Capture the cell that displays the provided text and extract its (x, y) central coordinate. 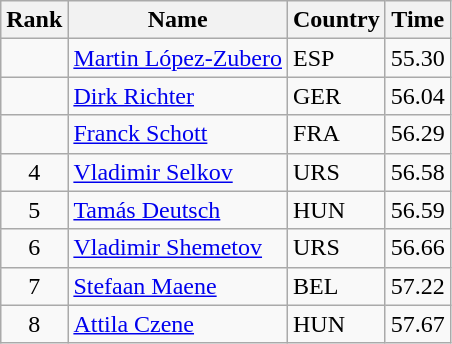
56.59 (418, 210)
BEL (337, 286)
56.29 (418, 134)
6 (34, 248)
Vladimir Shemetov (178, 248)
55.30 (418, 58)
Stefaan Maene (178, 286)
56.04 (418, 96)
ESP (337, 58)
Country (337, 20)
Rank (34, 20)
4 (34, 172)
Name (178, 20)
Martin López-Zubero (178, 58)
Dirk Richter (178, 96)
Time (418, 20)
5 (34, 210)
56.66 (418, 248)
GER (337, 96)
Attila Czene (178, 324)
Tamás Deutsch (178, 210)
57.22 (418, 286)
8 (34, 324)
7 (34, 286)
Franck Schott (178, 134)
Vladimir Selkov (178, 172)
FRA (337, 134)
57.67 (418, 324)
56.58 (418, 172)
